Return the (x, y) coordinate for the center point of the cell that contains the specified text.  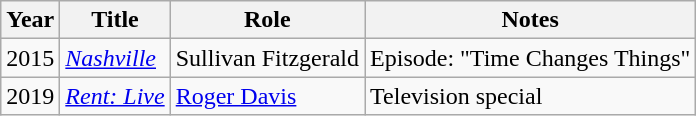
2019 (30, 96)
Title (115, 20)
2015 (30, 58)
Rent: Live (115, 96)
Year (30, 20)
Roger Davis (267, 96)
Sullivan Fitzgerald (267, 58)
Episode: "Time Changes Things" (530, 58)
Notes (530, 20)
Television special (530, 96)
Nashville (115, 58)
Role (267, 20)
